Determine the (X, Y) coordinate at the center of the cell enclosing the given text.  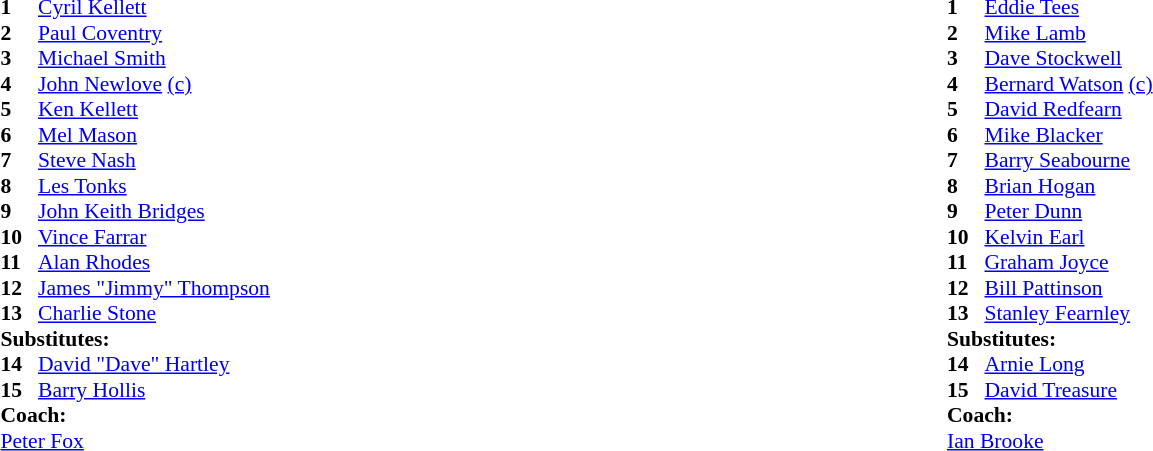
Stanley Fearnley (1068, 313)
Michael Smith (154, 59)
Charlie Stone (154, 313)
Mel Mason (154, 135)
James "Jimmy" Thompson (154, 288)
Paul Coventry (154, 33)
David Redfearn (1068, 109)
Dave Stockwell (1068, 59)
Arnie Long (1068, 365)
Mike Lamb (1068, 33)
John Keith Bridges (154, 211)
Steve Nash (154, 161)
Les Tonks (154, 186)
Peter Dunn (1068, 211)
Vince Farrar (154, 237)
Brian Hogan (1068, 186)
Bernard Watson (c) (1068, 84)
Alan Rhodes (154, 263)
Barry Seabourne (1068, 161)
David Treasure (1068, 390)
David "Dave" Hartley (154, 365)
Ken Kellett (154, 109)
Graham Joyce (1068, 263)
John Newlove (c) (154, 84)
Barry Hollis (154, 390)
Mike Blacker (1068, 135)
Bill Pattinson (1068, 288)
Kelvin Earl (1068, 237)
